Determine the [X, Y] coordinate at the center of the cell enclosing the given text.  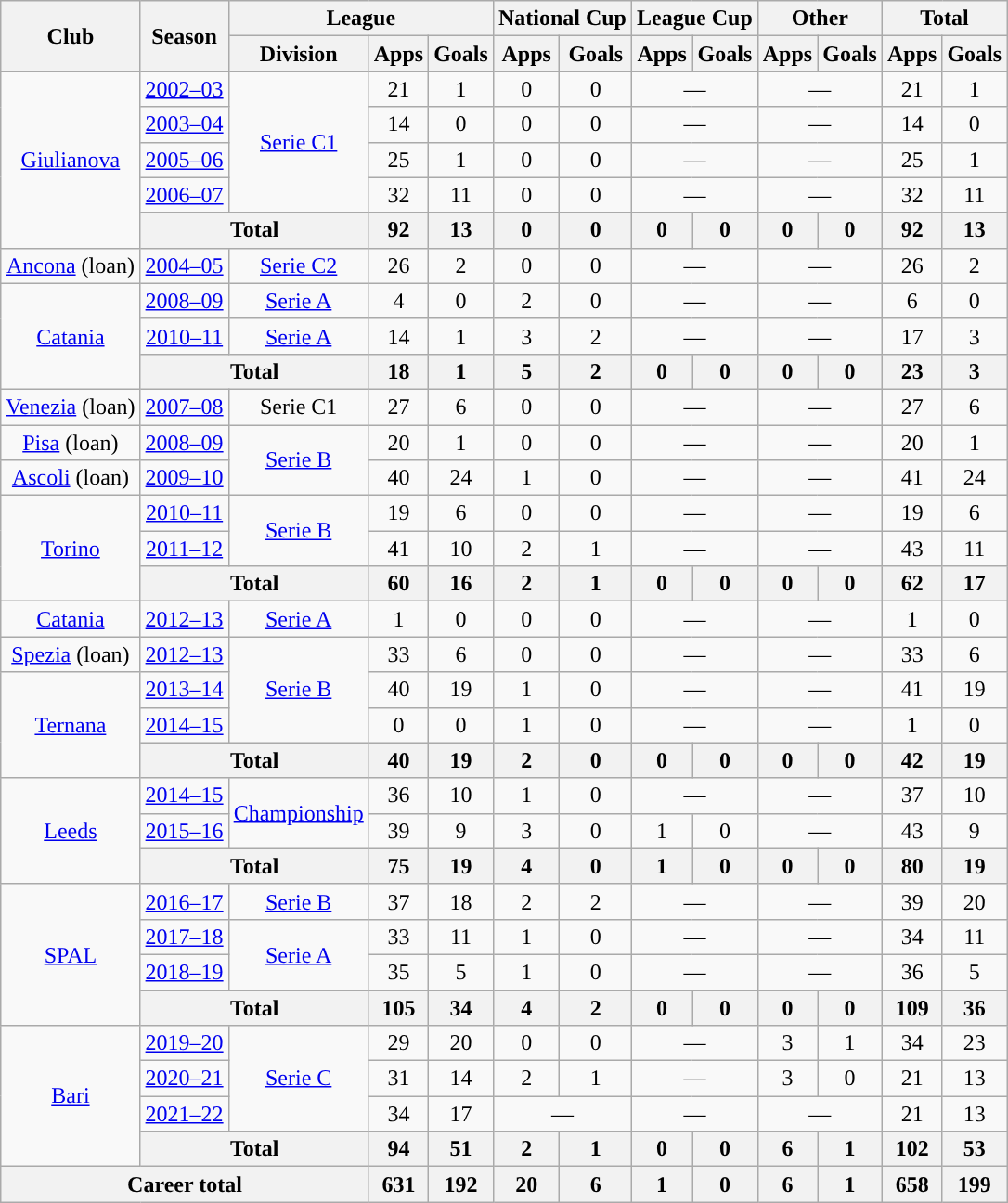
2003–04 [184, 124]
Club [71, 36]
2018–19 [184, 972]
53 [975, 1149]
Bari [71, 1096]
94 [398, 1149]
631 [398, 1184]
658 [911, 1184]
Season [184, 36]
Giulianova [71, 160]
2017–18 [184, 937]
Ascoli (loan) [71, 478]
Serie C [299, 1079]
2015–16 [184, 831]
2009–10 [184, 478]
2005–06 [184, 160]
Ancona (loan) [71, 265]
Venezia (loan) [71, 407]
2011–12 [184, 549]
102 [911, 1149]
51 [461, 1149]
29 [398, 1043]
2016–17 [184, 901]
2020–21 [184, 1079]
105 [398, 1007]
SPAL [71, 954]
Ternana [71, 725]
2002–03 [184, 89]
Spezia (loan) [71, 654]
80 [911, 866]
National Cup [562, 19]
Championship [299, 813]
Torino [71, 549]
60 [398, 584]
109 [911, 1007]
Pisa (loan) [71, 443]
Serie C2 [299, 265]
Leeds [71, 831]
Other [820, 19]
16 [461, 584]
62 [911, 584]
42 [911, 760]
League Cup [695, 19]
199 [975, 1184]
2004–05 [184, 265]
31 [398, 1079]
2006–07 [184, 195]
35 [398, 972]
Division [299, 54]
2013–14 [184, 690]
2019–20 [184, 1043]
2007–08 [184, 407]
2021–22 [184, 1114]
75 [398, 866]
League [360, 19]
192 [461, 1184]
Career total [185, 1184]
